Search for the cell housing the specified text and yield its (X, Y) center coordinate. 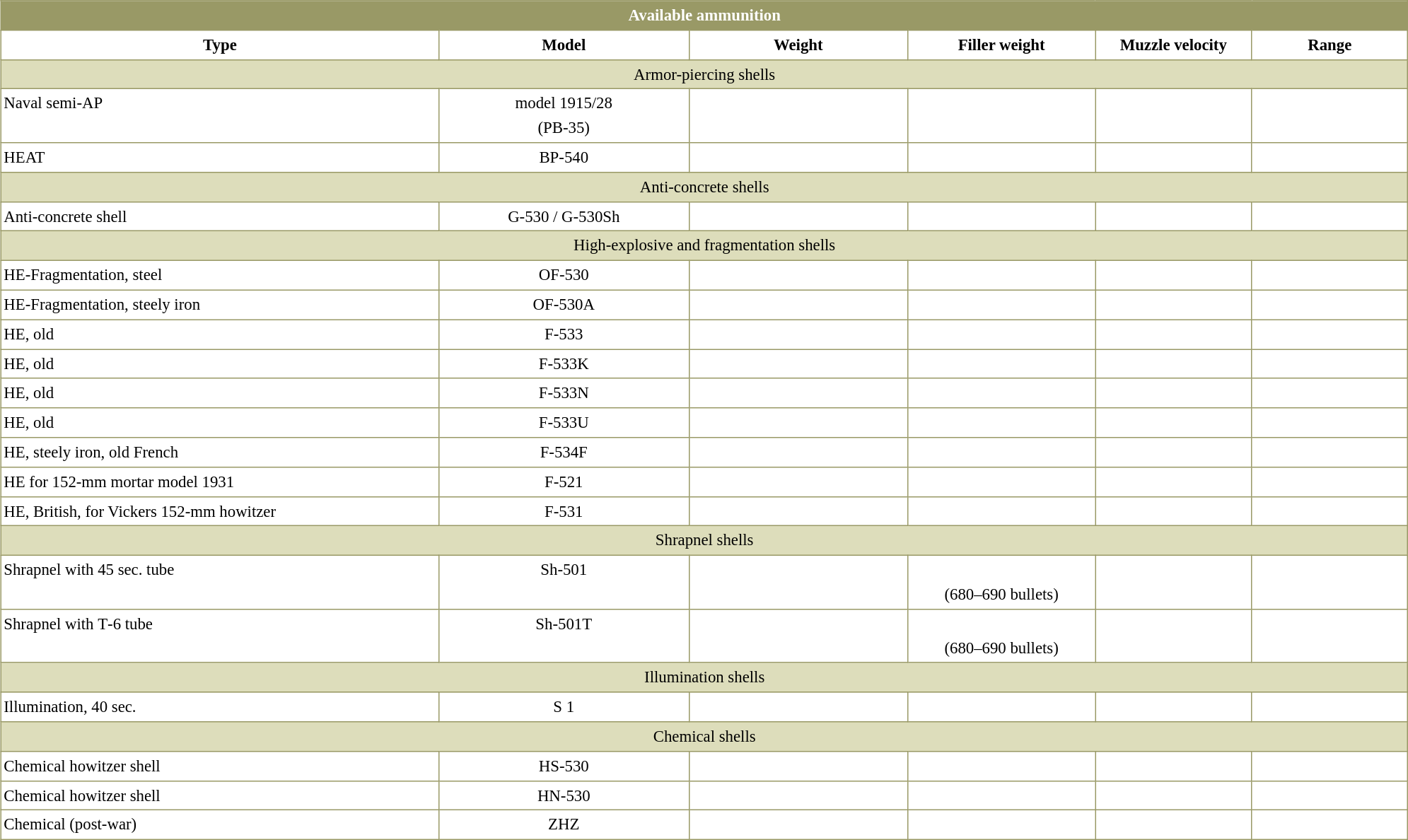
S 1 (564, 707)
ZHZ (564, 825)
Chemical shells (704, 737)
F-531 (564, 511)
HE for 152-mm mortar model 1931 (221, 482)
Muzzle velocity (1174, 45)
Sh-501 (564, 582)
High-explosive and fragmentation shells (704, 246)
Weight (798, 45)
Anti-concrete shell (221, 216)
Model (564, 45)
Shrapnel shells (704, 541)
HE, British, for Vickers 152-mm howitzer (221, 511)
Anti-concrete shells (704, 187)
Range (1330, 45)
HN-530 (564, 795)
OF-530 (564, 276)
Chemical (post-war) (221, 825)
Available ammunition (704, 16)
Type (221, 45)
F-533U (564, 423)
HE, steely iron, old French (221, 453)
Naval semi-AP (221, 116)
HEAT (221, 158)
Sh-501T (564, 636)
Shrapnel with 45 sec. tube (221, 582)
model 1915/28(PB-35) (564, 116)
OF-530A (564, 305)
Armor-piercing shells (704, 74)
F-521 (564, 482)
F-533K (564, 364)
Shrapnel with Т-6 tube (221, 636)
G-530 / G-530Sh (564, 216)
BP-540 (564, 158)
HE-Fragmentation, steel (221, 276)
Illumination shells (704, 677)
F-533 (564, 334)
Filler weight (1001, 45)
F-534F (564, 453)
Illumination, 40 sec. (221, 707)
F-533N (564, 393)
HE-Fragmentation, steely iron (221, 305)
HS-530 (564, 766)
